Return the [x, y] coordinate for the center point of the cell that contains the specified text.  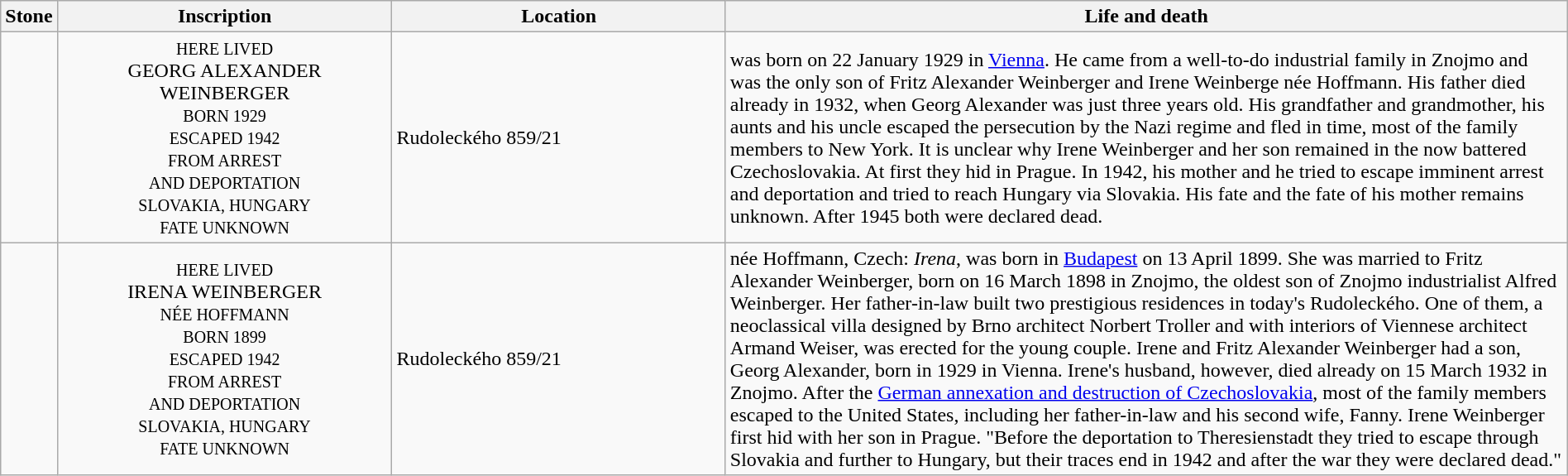
Location [559, 17]
Stone [29, 17]
Life and death [1146, 17]
Inscription [225, 17]
HERE LIVEDGEORG ALEXANDERWEINBERGERBORN 1929ESCAPED 1942FROM ARRESTAND DEPORTATIONSLOVAKIA, HUNGARYFATE UNKNOWN [225, 137]
HERE LIVEDIRENA WEINBERGERNÉE HOFFMANNBORN 1899ESCAPED 1942FROM ARRESTAND DEPORTATIONSLOVAKIA, HUNGARYFATE UNKNOWN [225, 359]
